Return [x, y] of the center of cell containing provided text 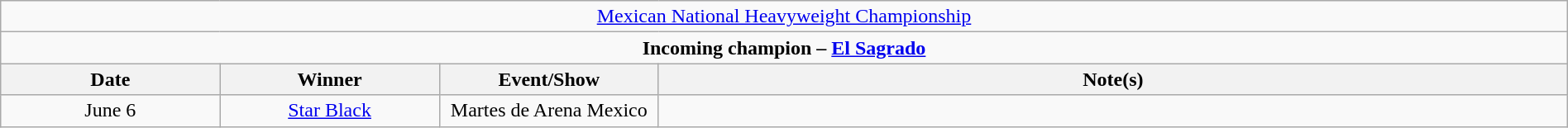
June 6 [111, 111]
Note(s) [1113, 79]
Winner [329, 79]
Incoming champion – El Sagrado [784, 48]
Event/Show [549, 79]
Martes de Arena Mexico [549, 111]
Star Black [329, 111]
Mexican National Heavyweight Championship [784, 17]
Date [111, 79]
